Output the [x, y] coordinate of the center of the cell containing the given text.  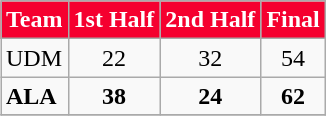
62 [293, 96]
54 [293, 58]
22 [114, 58]
Team [34, 20]
2nd Half [210, 20]
32 [210, 58]
Final [293, 20]
1st Half [114, 20]
UDM [34, 58]
ALA [34, 96]
24 [210, 96]
38 [114, 96]
